Find where the given text appears and provide that cell's center as (X, Y) coordinate. 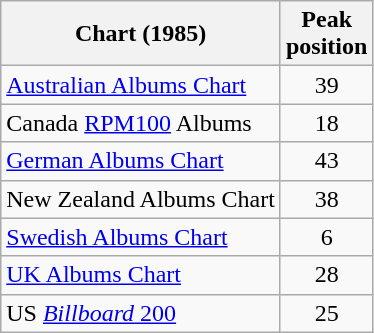
Peakposition (326, 34)
US Billboard 200 (141, 313)
New Zealand Albums Chart (141, 199)
Swedish Albums Chart (141, 237)
43 (326, 161)
25 (326, 313)
Chart (1985) (141, 34)
18 (326, 123)
6 (326, 237)
UK Albums Chart (141, 275)
Canada RPM100 Albums (141, 123)
German Albums Chart (141, 161)
28 (326, 275)
39 (326, 85)
Australian Albums Chart (141, 85)
38 (326, 199)
